Search for the cell housing the specified text and yield its (X, Y) center coordinate. 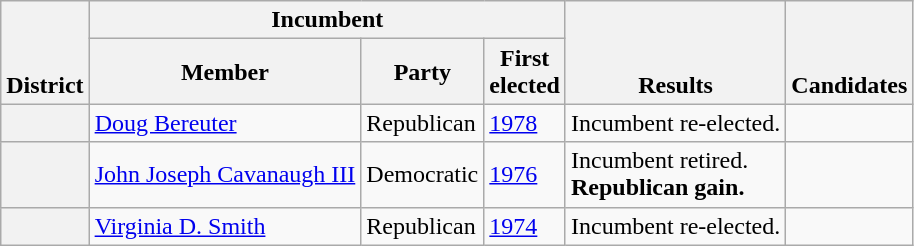
Party (422, 72)
Incumbent (327, 20)
Incumbent retired.Republican gain. (675, 174)
District (45, 52)
1978 (525, 123)
Firstelected (525, 72)
Candidates (850, 52)
John Joseph Cavanaugh III (225, 174)
Results (675, 52)
Member (225, 72)
1976 (525, 174)
Virginia D. Smith (225, 226)
Democratic (422, 174)
1974 (525, 226)
Doug Bereuter (225, 123)
